Locate the cell with the specified text and output its (x, y) center coordinate. 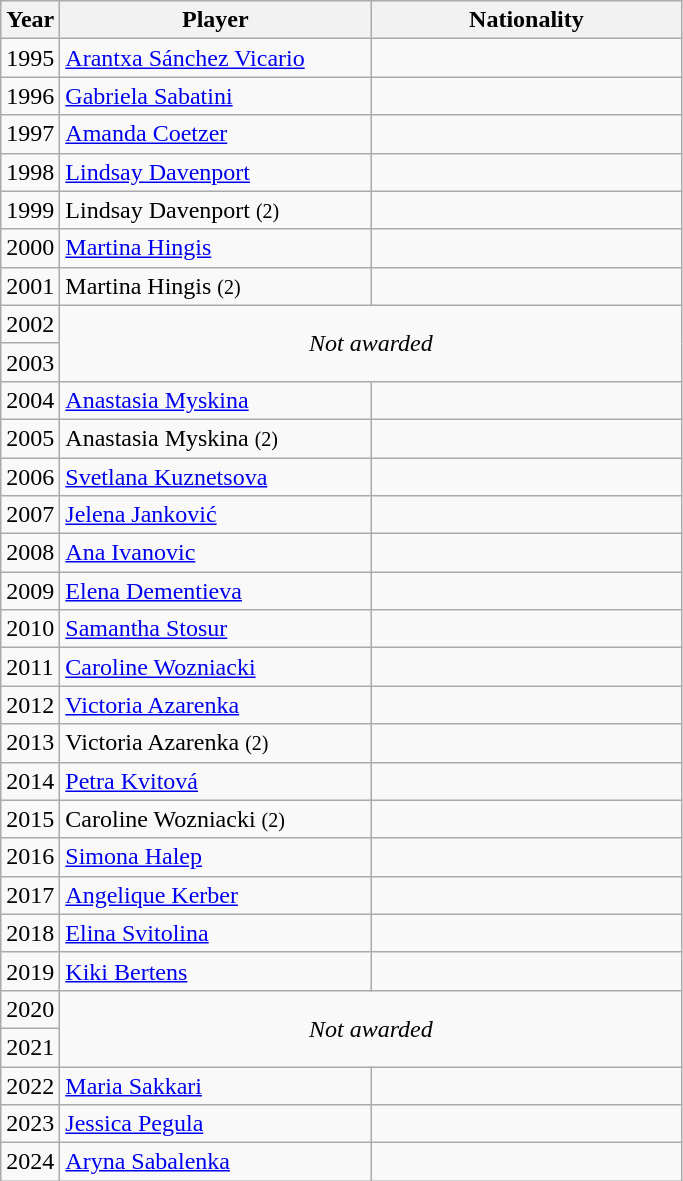
2023 (30, 1124)
2019 (30, 971)
Player (216, 20)
2011 (30, 667)
2009 (30, 591)
Aryna Sabalenka (216, 1162)
Elena Dementieva (216, 591)
2006 (30, 477)
2016 (30, 857)
1997 (30, 134)
Lindsay Davenport (216, 172)
2020 (30, 1009)
2024 (30, 1162)
2021 (30, 1047)
2015 (30, 819)
2005 (30, 438)
2022 (30, 1085)
2017 (30, 895)
Martina Hingis (2) (216, 286)
2004 (30, 400)
1998 (30, 172)
Gabriela Sabatini (216, 96)
Caroline Wozniacki (216, 667)
Victoria Azarenka (2) (216, 743)
2012 (30, 705)
Maria Sakkari (216, 1085)
2018 (30, 933)
Year (30, 20)
Simona Halep (216, 857)
2013 (30, 743)
Samantha Stosur (216, 629)
Arantxa Sánchez Vicario (216, 58)
Angelique Kerber (216, 895)
2000 (30, 248)
2014 (30, 781)
Anastasia Myskina (2) (216, 438)
1999 (30, 210)
Ana Ivanovic (216, 553)
2007 (30, 515)
2001 (30, 286)
Anastasia Myskina (216, 400)
Lindsay Davenport (2) (216, 210)
Nationality (526, 20)
Caroline Wozniacki (2) (216, 819)
Victoria Azarenka (216, 705)
2002 (30, 324)
Svetlana Kuznetsova (216, 477)
Kiki Bertens (216, 971)
Jessica Pegula (216, 1124)
Martina Hingis (216, 248)
1995 (30, 58)
Petra Kvitová (216, 781)
2003 (30, 362)
1996 (30, 96)
2008 (30, 553)
Amanda Coetzer (216, 134)
2010 (30, 629)
Elina Svitolina (216, 933)
Jelena Janković (216, 515)
